Detect which cell encompasses the target text, then output its [X, Y] center coordinate. 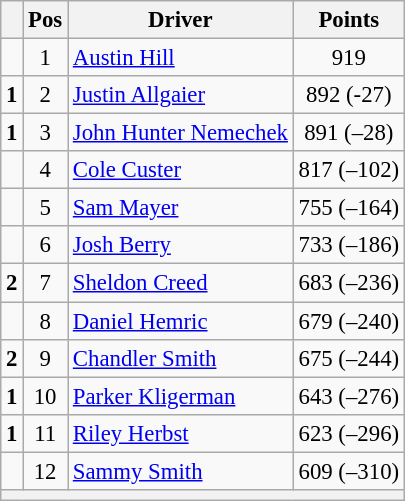
Chandler Smith [181, 358]
755 (–164) [348, 208]
12 [46, 471]
Pos [46, 20]
Points [348, 20]
Daniel Hemric [181, 321]
Parker Kligerman [181, 396]
Sam Mayer [181, 208]
623 (–296) [348, 433]
733 (–186) [348, 245]
Driver [181, 20]
6 [46, 245]
10 [46, 396]
11 [46, 433]
Riley Herbst [181, 433]
7 [46, 283]
Justin Allgaier [181, 95]
817 (–102) [348, 170]
919 [348, 58]
609 (–310) [348, 471]
9 [46, 358]
679 (–240) [348, 321]
8 [46, 321]
Cole Custer [181, 170]
Josh Berry [181, 245]
891 (–28) [348, 133]
Sheldon Creed [181, 283]
892 (-27) [348, 95]
643 (–276) [348, 396]
4 [46, 170]
675 (–244) [348, 358]
3 [46, 133]
John Hunter Nemechek [181, 133]
683 (–236) [348, 283]
Austin Hill [181, 58]
Sammy Smith [181, 471]
5 [46, 208]
